Return the [X, Y] coordinate for the center point of the cell that contains the specified text.  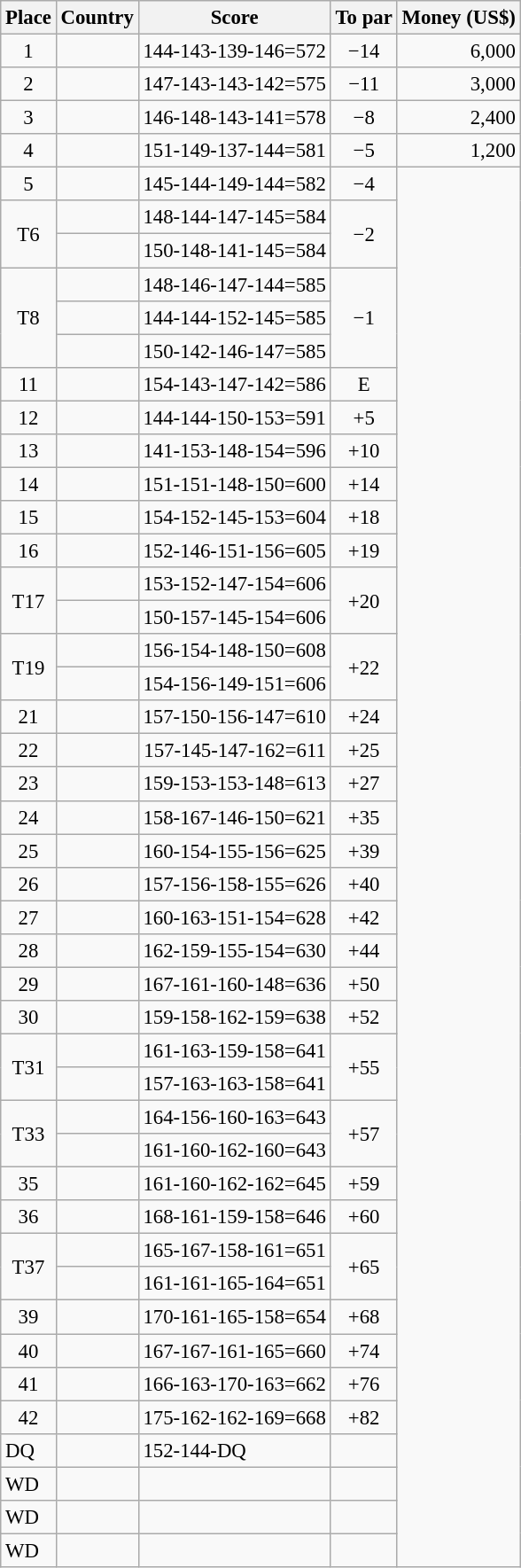
+18 [363, 518]
26 [28, 884]
6,000 [459, 51]
+74 [363, 1351]
151-149-137-144=581 [234, 151]
160-163-151-154=628 [234, 917]
+42 [363, 917]
+39 [363, 851]
+52 [363, 1018]
+10 [363, 451]
+19 [363, 550]
167-161-160-148=636 [234, 984]
29 [28, 984]
14 [28, 484]
+24 [363, 717]
40 [28, 1351]
+60 [363, 1217]
156-154-148-150=608 [234, 651]
157-163-163-158=641 [234, 1084]
+68 [363, 1317]
−2 [363, 234]
39 [28, 1317]
141-153-148-154=596 [234, 451]
+22 [363, 667]
+59 [363, 1184]
+27 [363, 784]
Score [234, 18]
Place [28, 18]
152-144-DQ [234, 1450]
1 [28, 51]
+20 [363, 601]
−1 [363, 317]
144-144-150-153=591 [234, 417]
35 [28, 1184]
11 [28, 384]
154-152-145-153=604 [234, 518]
150-148-141-145=584 [234, 251]
150-157-145-154=606 [234, 618]
T31 [28, 1067]
154-143-147-142=586 [234, 384]
+57 [363, 1135]
12 [28, 417]
−5 [363, 151]
153-152-147-154=606 [234, 584]
157-150-156-147=610 [234, 717]
23 [28, 784]
157-145-147-162=611 [234, 751]
24 [28, 817]
151-151-148-150=600 [234, 484]
161-160-162-160=643 [234, 1151]
2 [28, 84]
161-160-162-162=645 [234, 1184]
147-143-143-142=575 [234, 84]
145-144-149-144=582 [234, 184]
158-167-146-150=621 [234, 817]
+44 [363, 951]
170-161-165-158=654 [234, 1317]
4 [28, 151]
42 [28, 1417]
+35 [363, 817]
5 [28, 184]
36 [28, 1217]
T8 [28, 317]
+50 [363, 984]
166-163-170-163=662 [234, 1384]
3 [28, 118]
2,400 [459, 118]
DQ [28, 1450]
150-142-146-147=585 [234, 351]
+40 [363, 884]
168-161-159-158=646 [234, 1217]
T37 [28, 1268]
+25 [363, 751]
−4 [363, 184]
144-144-152-145=585 [234, 317]
148-146-147-144=585 [234, 285]
30 [28, 1018]
159-158-162-159=638 [234, 1018]
21 [28, 717]
41 [28, 1384]
T6 [28, 234]
161-161-165-164=651 [234, 1284]
28 [28, 951]
157-156-158-155=626 [234, 884]
−8 [363, 118]
154-156-149-151=606 [234, 684]
T19 [28, 667]
16 [28, 550]
+76 [363, 1384]
146-148-143-141=578 [234, 118]
13 [28, 451]
+5 [363, 417]
E [363, 384]
164-156-160-163=643 [234, 1118]
22 [28, 751]
+14 [363, 484]
161-163-159-158=641 [234, 1050]
167-167-161-165=660 [234, 1351]
T17 [28, 601]
+65 [363, 1268]
−11 [363, 84]
3,000 [459, 84]
Country [97, 18]
144-143-139-146=572 [234, 51]
160-154-155-156=625 [234, 851]
Money (US$) [459, 18]
+55 [363, 1067]
162-159-155-154=630 [234, 951]
15 [28, 518]
152-146-151-156=605 [234, 550]
165-167-158-161=651 [234, 1251]
To par [363, 18]
175-162-162-169=668 [234, 1417]
25 [28, 851]
27 [28, 917]
159-153-153-148=613 [234, 784]
1,200 [459, 151]
T33 [28, 1135]
+82 [363, 1417]
−14 [363, 51]
148-144-147-145=584 [234, 217]
